Provide the [X, Y] coordinate of the cell's center where the given text is located.  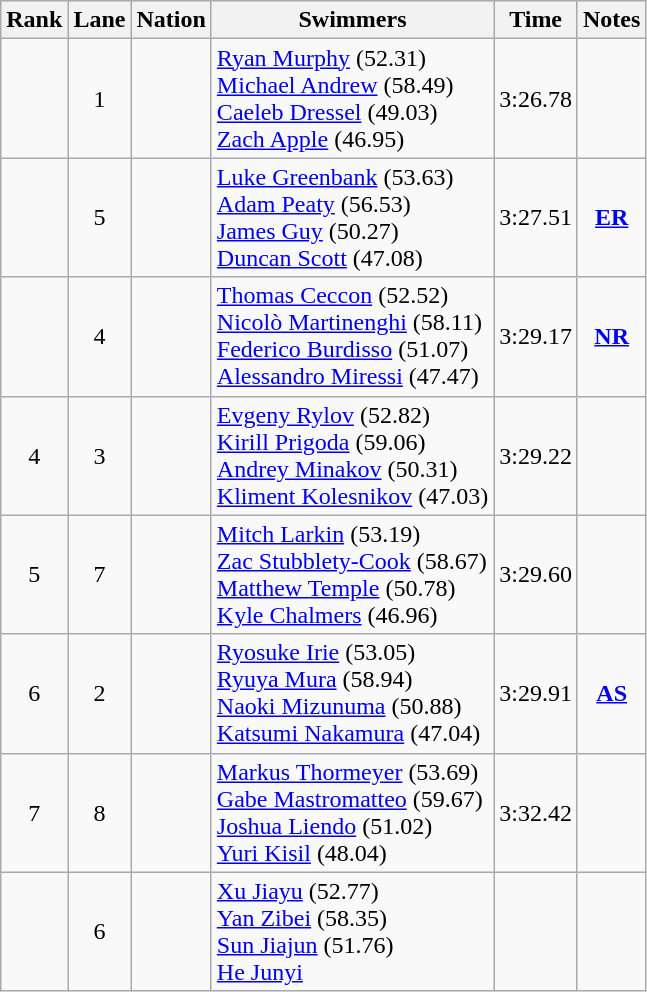
Nation [171, 20]
3:29.17 [536, 336]
3:26.78 [536, 98]
AS [611, 694]
Lane [100, 20]
Markus Thormeyer (53.69)Gabe Mastromatteo (59.67)Joshua Liendo (51.02) Yuri Kisil (48.04) [352, 812]
3:27.51 [536, 218]
NR [611, 336]
Xu Jiayu (52.77)Yan Zibei (58.35)Sun Jiajun (51.76)He Junyi [352, 932]
3:29.60 [536, 574]
1 [100, 98]
ER [611, 218]
8 [100, 812]
Luke Greenbank (53.63)Adam Peaty (56.53)James Guy (50.27)Duncan Scott (47.08) [352, 218]
3:32.42 [536, 812]
3:29.22 [536, 456]
Ryosuke Irie (53.05)Ryuya Mura (58.94)Naoki Mizunuma (50.88)Katsumi Nakamura (47.04) [352, 694]
Time [536, 20]
Ryan Murphy (52.31)Michael Andrew (58.49)Caeleb Dressel (49.03)Zach Apple (46.95) [352, 98]
Evgeny Rylov (52.82)Kirill Prigoda (59.06)Andrey Minakov (50.31)Kliment Kolesnikov (47.03) [352, 456]
Swimmers [352, 20]
Rank [34, 20]
3:29.91 [536, 694]
2 [100, 694]
Thomas Ceccon (52.52)Nicolò Martinenghi (58.11)Federico Burdisso (51.07)Alessandro Miressi (47.47) [352, 336]
Mitch Larkin (53.19)Zac Stubblety-Cook (58.67)Matthew Temple (50.78)Kyle Chalmers (46.96) [352, 574]
3 [100, 456]
Notes [611, 20]
